Capture the cell that displays the provided text and extract its (x, y) central coordinate. 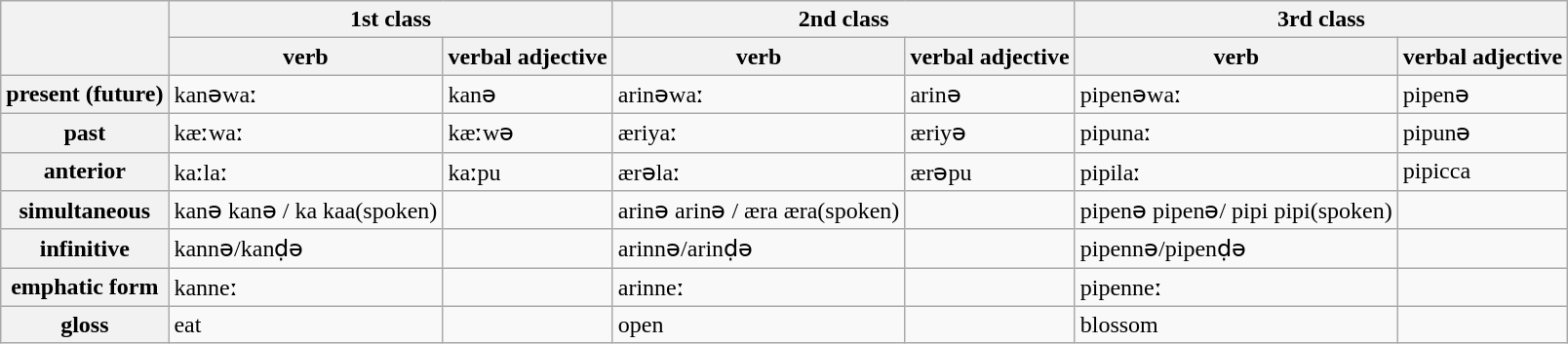
ærəlaː (759, 172)
kaːpu (528, 172)
gloss (85, 325)
æriyaː (759, 133)
pipunə (1482, 133)
arinə arinə / æra æra(spoken) (759, 210)
infinitive (85, 248)
kannə/kanḍə (306, 248)
arinəwaː (759, 95)
æriyə (990, 133)
pipilaː (1236, 172)
ærəpu (990, 172)
arinə (990, 95)
pipennə/pipenḍə (1236, 248)
pipenneː (1236, 287)
blossom (1236, 325)
3rd class (1320, 19)
kaːlaː (306, 172)
kæːwaː (306, 133)
2nd class (843, 19)
emphatic form (85, 287)
pipenə pipenə/ pipi pipi(spoken) (1236, 210)
kæːwə (528, 133)
1st class (390, 19)
pipenə (1482, 95)
arinnə/arinḍə (759, 248)
kanə kanə / ka kaa(spoken) (306, 210)
kanəwaː (306, 95)
pipunaː (1236, 133)
simultaneous (85, 210)
anterior (85, 172)
arinneː (759, 287)
open (759, 325)
past (85, 133)
present (future) (85, 95)
kanə (528, 95)
kanneː (306, 287)
pipenəwaː (1236, 95)
eat (306, 325)
pipicca (1482, 172)
